Locate the cell with the specified text and output its [x, y] center coordinate. 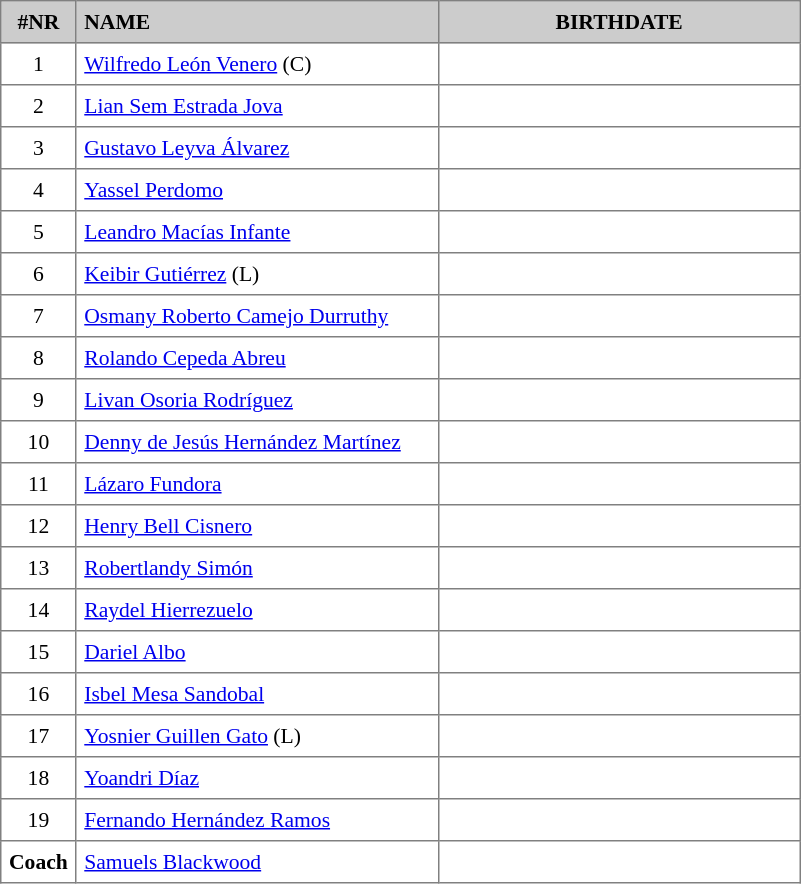
11 [38, 484]
Yosnier Guillen Gato (L) [257, 736]
1 [38, 64]
Yoandri Díaz [257, 778]
15 [38, 652]
Lian Sem Estrada Jova [257, 106]
Yassel Perdomo [257, 190]
Isbel Mesa Sandobal [257, 694]
Coach [38, 862]
Denny de Jesús Hernández Martínez [257, 442]
4 [38, 190]
Robertlandy Simón [257, 568]
BIRTHDATE [619, 22]
NAME [257, 22]
5 [38, 232]
Henry Bell Cisnero [257, 526]
Lázaro Fundora [257, 484]
Leandro Macías Infante [257, 232]
Gustavo Leyva Álvarez [257, 148]
Raydel Hierrezuelo [257, 610]
3 [38, 148]
Osmany Roberto Camejo Durruthy [257, 316]
7 [38, 316]
12 [38, 526]
2 [38, 106]
Dariel Albo [257, 652]
14 [38, 610]
Wilfredo León Venero (C) [257, 64]
19 [38, 820]
#NR [38, 22]
10 [38, 442]
13 [38, 568]
6 [38, 274]
Samuels Blackwood [257, 862]
Livan Osoria Rodríguez [257, 400]
8 [38, 358]
Keibir Gutiérrez (L) [257, 274]
18 [38, 778]
Rolando Cepeda Abreu [257, 358]
17 [38, 736]
16 [38, 694]
Fernando Hernández Ramos [257, 820]
9 [38, 400]
